Pinpoint the cell where the given text exists, returning its [X, Y] midpoint coordinate. 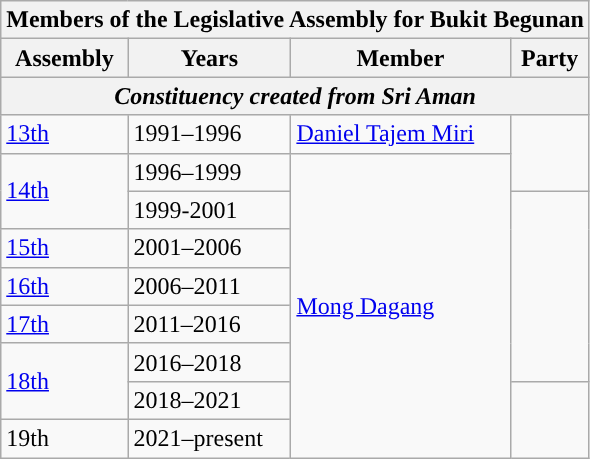
Assembly [64, 58]
19th [64, 438]
2016–2018 [210, 362]
Constituency created from Sri Aman [296, 96]
13th [64, 134]
2018–2021 [210, 400]
1991–1996 [210, 134]
Years [210, 58]
Mong Dagang [400, 305]
14th [64, 191]
2021–present [210, 438]
2011–2016 [210, 324]
2006–2011 [210, 286]
Member [400, 58]
16th [64, 286]
Members of the Legislative Assembly for Bukit Begunan [296, 20]
Daniel Tajem Miri [400, 134]
15th [64, 248]
Party [550, 58]
1996–1999 [210, 172]
17th [64, 324]
1999-2001 [210, 210]
18th [64, 381]
2001–2006 [210, 248]
